From the cell containing the given text, extract its center point as (X, Y) coordinate. 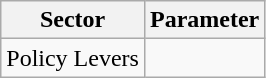
Policy Levers (73, 58)
Parameter (204, 20)
Sector (73, 20)
